Find where the given text appears and provide that cell's center as [X, Y] coordinate. 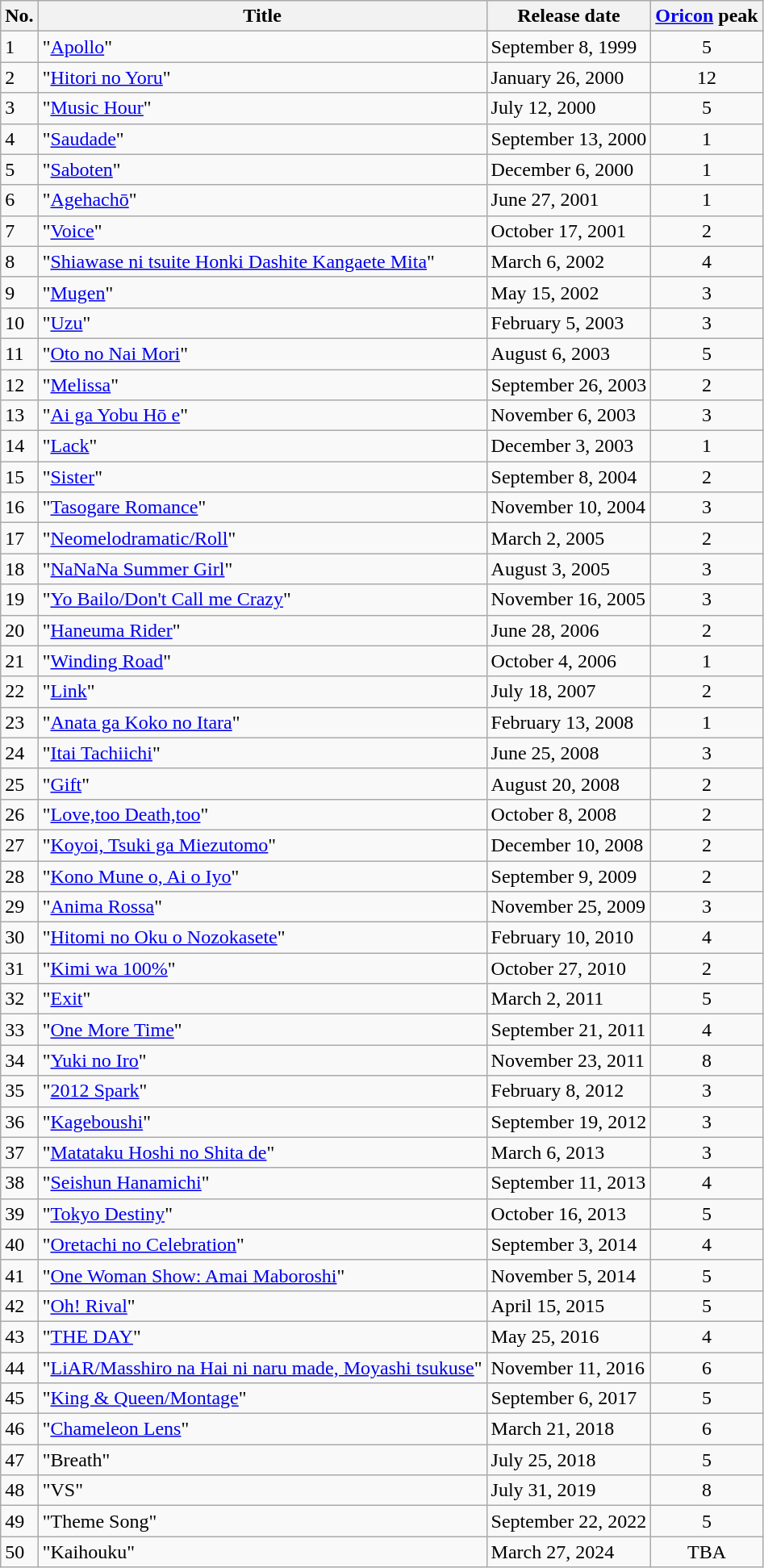
February 13, 2008 [569, 722]
March 27, 2024 [569, 1552]
"Saudade" [262, 139]
34 [19, 1060]
October 8, 2008 [569, 814]
48 [19, 1491]
November 16, 2005 [569, 600]
"Mugen" [262, 292]
March 6, 2002 [569, 261]
"Sister" [262, 477]
September 8, 2004 [569, 477]
38 [19, 1183]
"VS" [262, 1491]
"Lack" [262, 446]
November 6, 2003 [569, 416]
April 15, 2015 [569, 1306]
No. [19, 16]
45 [19, 1399]
"LiAR/Masshiro na Hai ni naru made, Moyashi tsukuse" [262, 1368]
October 4, 2006 [569, 661]
"Tokyo Destiny" [262, 1214]
February 8, 2012 [569, 1091]
Oricon peak [707, 16]
"Winding Road" [262, 661]
"Music Hour" [262, 108]
14 [19, 446]
"King & Queen/Montage" [262, 1399]
22 [19, 692]
September 8, 1999 [569, 47]
March 21, 2018 [569, 1429]
"Matataku Hoshi no Shita de" [262, 1152]
24 [19, 753]
November 5, 2014 [569, 1275]
43 [19, 1336]
February 5, 2003 [569, 323]
"Agehachō" [262, 200]
July 31, 2019 [569, 1491]
"Oto no Nai Mori" [262, 353]
September 26, 2003 [569, 385]
30 [19, 938]
"Itai Tachiichi" [262, 753]
39 [19, 1214]
February 10, 2010 [569, 938]
"One More Time" [262, 1030]
"Link" [262, 692]
June 28, 2006 [569, 630]
May 25, 2016 [569, 1336]
42 [19, 1306]
19 [19, 600]
"Haneuma Rider" [262, 630]
September 3, 2014 [569, 1244]
Title [262, 16]
"Saboten" [262, 169]
"Love,too Death,too" [262, 814]
"Hitomi no Oku o Nozokasete" [262, 938]
"Voice" [262, 231]
"THE DAY" [262, 1336]
October 16, 2013 [569, 1214]
33 [19, 1030]
December 3, 2003 [569, 446]
"Gift" [262, 784]
"Apollo" [262, 47]
"One Woman Show: Amai Maboroshi" [262, 1275]
"Oh! Rival" [262, 1306]
"Tasogare Romance" [262, 508]
37 [19, 1152]
44 [19, 1368]
23 [19, 722]
"Shiawase ni tsuite Honki Dashite Kangaete Mita" [262, 261]
35 [19, 1091]
16 [19, 508]
November 11, 2016 [569, 1368]
50 [19, 1552]
47 [19, 1460]
September 21, 2011 [569, 1030]
October 17, 2001 [569, 231]
20 [19, 630]
"Yo Bailo/Don't Call me Crazy" [262, 600]
September 19, 2012 [569, 1122]
32 [19, 999]
November 10, 2004 [569, 508]
"Kaihouku" [262, 1552]
March 2, 2011 [569, 999]
"Hitori no Yoru" [262, 77]
"Kimi wa 100%" [262, 968]
"Kageboushi" [262, 1122]
August 3, 2005 [569, 569]
June 27, 2001 [569, 200]
29 [19, 907]
"Oretachi no Celebration" [262, 1244]
"Anata ga Koko no Itara" [262, 722]
August 20, 2008 [569, 784]
"Yuki no Iro" [262, 1060]
March 6, 2013 [569, 1152]
March 2, 2005 [569, 538]
TBA [707, 1552]
January 26, 2000 [569, 77]
17 [19, 538]
49 [19, 1521]
36 [19, 1122]
November 25, 2009 [569, 907]
"Melissa" [262, 385]
July 25, 2018 [569, 1460]
"Breath" [262, 1460]
21 [19, 661]
June 25, 2008 [569, 753]
August 6, 2003 [569, 353]
"Uzu" [262, 323]
9 [19, 292]
"Exit" [262, 999]
"Chameleon Lens" [262, 1429]
31 [19, 968]
"2012 Spark" [262, 1091]
"NaNaNa Summer Girl" [262, 569]
"Theme Song" [262, 1521]
September 9, 2009 [569, 876]
"Anima Rossa" [262, 907]
7 [19, 231]
"Ai ga Yobu Hō e" [262, 416]
Release date [569, 16]
September 6, 2017 [569, 1399]
41 [19, 1275]
18 [19, 569]
25 [19, 784]
September 13, 2000 [569, 139]
May 15, 2002 [569, 292]
15 [19, 477]
October 27, 2010 [569, 968]
46 [19, 1429]
26 [19, 814]
November 23, 2011 [569, 1060]
40 [19, 1244]
July 12, 2000 [569, 108]
10 [19, 323]
"Koyoi, Tsuki ga Miezutomo" [262, 845]
"Kono Mune o, Ai o Iyo" [262, 876]
11 [19, 353]
September 11, 2013 [569, 1183]
September 22, 2022 [569, 1521]
"Neomelodramatic/Roll" [262, 538]
July 18, 2007 [569, 692]
13 [19, 416]
28 [19, 876]
December 6, 2000 [569, 169]
27 [19, 845]
December 10, 2008 [569, 845]
"Seishun Hanamichi" [262, 1183]
